Search for the cell housing the specified text and yield its [X, Y] center coordinate. 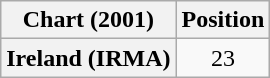
Chart (2001) [88, 20]
23 [223, 58]
Ireland (IRMA) [88, 58]
Position [223, 20]
